Detect which cell encompasses the target text, then output its (X, Y) center coordinate. 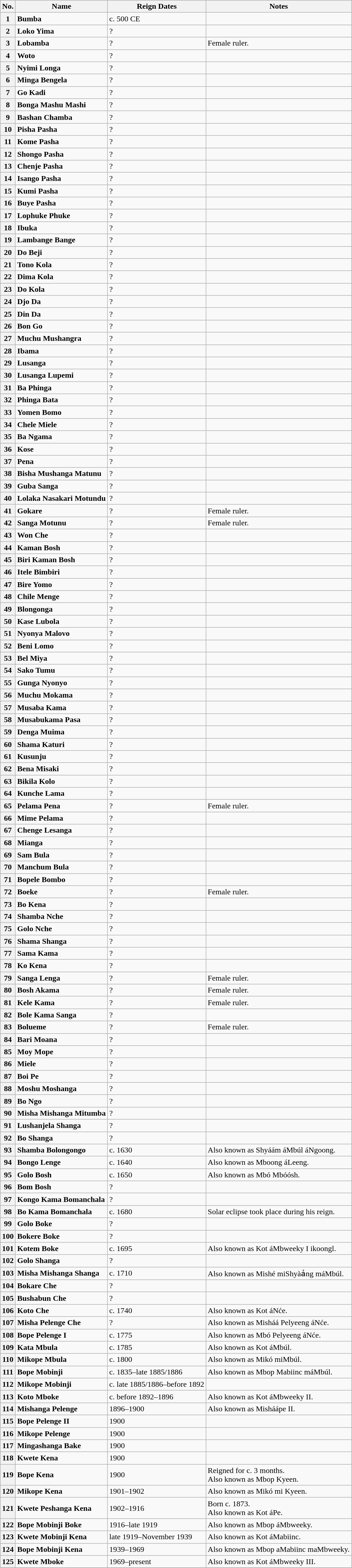
c. 1740 (157, 1310)
113 (8, 1396)
Bumba (61, 19)
77 (8, 953)
51 (8, 634)
Bope Kena (61, 1475)
No. (8, 6)
Bo Kama Bomanchala (61, 1212)
Lambange Bange (61, 240)
Gokare (61, 510)
Mikope Mobinji (61, 1384)
Solar eclipse took place during his reign. (279, 1212)
69 (8, 855)
Also known as Shyáám áMbúl áNgoong. (279, 1150)
76 (8, 941)
66 (8, 818)
Kele Kama (61, 1003)
58 (8, 720)
Dima Kola (61, 277)
5 (8, 68)
Also known as Mbó Mbóósh. (279, 1175)
94 (8, 1163)
57 (8, 707)
19 (8, 240)
1969–present (157, 1562)
Bon Go (61, 326)
9 (8, 117)
Bashan Chamba (61, 117)
92 (8, 1138)
Do Beji (61, 252)
Sanga Lenga (61, 978)
125 (8, 1562)
Denga Muima (61, 732)
Bire Yomo (61, 584)
Musaba Kama (61, 707)
37 (8, 461)
99 (8, 1224)
62 (8, 769)
55 (8, 683)
Ibuka (61, 228)
63 (8, 781)
Manchum Bula (61, 867)
Mikope Pelenge (61, 1434)
Bari Moana (61, 1039)
Golo Nche (61, 929)
97 (8, 1199)
Bonga Mashu Mashi (61, 105)
1 (8, 19)
1896–1900 (157, 1409)
Boi Pe (61, 1076)
Lolaka Nasakari Motundu (61, 498)
Mingashanga Bake (61, 1446)
Do Kola (61, 289)
Also known as Mikó miMbúl. (279, 1360)
Ko Kena (61, 966)
Sama Kama (61, 953)
Minga Bengela (61, 80)
10 (8, 129)
Mishanga Pelenge (61, 1409)
91 (8, 1125)
74 (8, 916)
Bel Miya (61, 658)
Kunche Lama (61, 794)
c. 1800 (157, 1360)
11 (8, 142)
1916–late 1919 (157, 1525)
102 (8, 1261)
84 (8, 1039)
120 (8, 1491)
Phinga Bata (61, 400)
93 (8, 1150)
c. 1640 (157, 1163)
Kotem Boke (61, 1248)
Sako Tumu (61, 670)
28 (8, 351)
Bo Shanga (61, 1138)
Kwete Peshanga Kena (61, 1508)
24 (8, 301)
c. 1650 (157, 1175)
17 (8, 216)
83 (8, 1027)
85 (8, 1052)
Buye Pasha (61, 203)
Sam Bula (61, 855)
Moy Mope (61, 1052)
Gunga Nyonyo (61, 683)
79 (8, 978)
38 (8, 474)
118 (8, 1458)
Din Da (61, 314)
Reign Dates (157, 6)
7 (8, 92)
Boeke (61, 892)
c. 1785 (157, 1347)
110 (8, 1360)
70 (8, 867)
Pena (61, 461)
Also known as Mbop aMabiinc maMbweeky. (279, 1549)
29 (8, 363)
Mime Pelama (61, 818)
Chile Menge (61, 597)
25 (8, 314)
Shamba Nche (61, 916)
44 (8, 548)
52 (8, 646)
Notes (279, 6)
61 (8, 757)
Golo Boke (61, 1224)
73 (8, 904)
34 (8, 425)
c. 1710 (157, 1273)
c. 500 CE (157, 19)
20 (8, 252)
Nyimi Longa (61, 68)
1902–1916 (157, 1508)
Also known as Mbó Pelyeeng áNće. (279, 1335)
Yomen Bomo (61, 412)
Lushanjela Shanga (61, 1125)
115 (8, 1421)
c. late 1885/1886–before 1892 (157, 1384)
Bena Misaki (61, 769)
33 (8, 412)
Beni Lomo (61, 646)
Shamba Bolongongo (61, 1150)
Biri Kaman Bosh (61, 560)
Also known as Kot áMbúl. (279, 1347)
Mianga (61, 843)
72 (8, 892)
13 (8, 166)
Kome Pasha (61, 142)
Bongo Lenge (61, 1163)
90 (8, 1113)
Lusanga (61, 363)
31 (8, 388)
late 1919–November 1939 (157, 1537)
Bole Kama Sanga (61, 1015)
67 (8, 830)
Also known as Misháápe II. (279, 1409)
87 (8, 1076)
Also known as Misháá Pelyeeng áNće. (279, 1323)
122 (8, 1525)
40 (8, 498)
60 (8, 744)
Kata Mbula (61, 1347)
Bo Kena (61, 904)
Also known as Kot áMbweeky II. (279, 1396)
119 (8, 1475)
56 (8, 695)
Kwete Mboke (61, 1562)
Golo Bosh (61, 1175)
59 (8, 732)
Kumi Pasha (61, 191)
108 (8, 1335)
100 (8, 1236)
Lusanga Lupemi (61, 375)
Lobamba (61, 43)
45 (8, 560)
96 (8, 1187)
71 (8, 879)
Sanga Motunu (61, 523)
14 (8, 179)
Bope Pelenge I (61, 1335)
65 (8, 806)
104 (8, 1286)
Nyonya Malovo (61, 634)
107 (8, 1323)
Kase Lubola (61, 621)
Muchu Mushangra (61, 338)
Bosh Akama (61, 990)
2 (8, 31)
Also known as Kot áNće. (279, 1310)
Also known as Kot áMabiinc. (279, 1537)
Kongo Kama Bomanchala (61, 1199)
Misha Pelenge Che (61, 1323)
Mikope Kena (61, 1491)
1939–1969 (157, 1549)
Blongonga (61, 609)
47 (8, 584)
Bope Pelenge II (61, 1421)
41 (8, 510)
50 (8, 621)
86 (8, 1064)
Isango Pasha (61, 179)
Ba Phinga (61, 388)
27 (8, 338)
106 (8, 1310)
Misha Mishanga Shanga (61, 1273)
Kaman Bosh (61, 548)
89 (8, 1101)
42 (8, 523)
124 (8, 1549)
Woto (61, 56)
Bikila Kolo (61, 781)
Also known as Mbop áMbweeky. (279, 1525)
Chele Miele (61, 425)
Moshu Moshanga (61, 1089)
Musabukama Pasa (61, 720)
c. 1630 (157, 1150)
Ibama (61, 351)
39 (8, 486)
Bisha Mushanga Matunu (61, 474)
114 (8, 1409)
4 (8, 56)
101 (8, 1248)
121 (8, 1508)
Go Kadi (61, 92)
109 (8, 1347)
Reigned for c. 3 months.Also known as Mbop Kyeen. (279, 1475)
81 (8, 1003)
Also known as Mboong áLeeng. (279, 1163)
Bopele Bombo (61, 879)
Guba Sanga (61, 486)
26 (8, 326)
48 (8, 597)
68 (8, 843)
Kwete Kena (61, 1458)
Also known as Mishé miShyàảng máMbúl. (279, 1273)
Kusunju (61, 757)
Misha Mishanga Mitumba (61, 1113)
Bope Mobinji Boke (61, 1525)
Loko Yima (61, 31)
Also known as Mikó mi Kyeen. (279, 1491)
c. before 1892–1896 (157, 1396)
112 (8, 1384)
111 (8, 1372)
Also known as Mbop Mabiinc máMbúl. (279, 1372)
Golo Shanga (61, 1261)
105 (8, 1298)
12 (8, 154)
Name (61, 6)
c. 1680 (157, 1212)
103 (8, 1273)
Djo Da (61, 301)
117 (8, 1446)
23 (8, 289)
95 (8, 1175)
Pelama Pena (61, 806)
Pisha Pasha (61, 129)
Ba Ngama (61, 437)
88 (8, 1089)
Also known as Kot áMbweeky III. (279, 1562)
Won Che (61, 535)
8 (8, 105)
123 (8, 1537)
Tono Kola (61, 265)
78 (8, 966)
Koto Mboke (61, 1396)
Shama Katuri (61, 744)
c. 1775 (157, 1335)
Bokare Che (61, 1286)
Koto Che (61, 1310)
43 (8, 535)
116 (8, 1434)
Born c. 1873.Also known as Kot áPe. (279, 1508)
Itele Bimbiri (61, 572)
Kose (61, 449)
c. 1695 (157, 1248)
18 (8, 228)
46 (8, 572)
98 (8, 1212)
Bope Mobinji (61, 1372)
3 (8, 43)
75 (8, 929)
36 (8, 449)
80 (8, 990)
35 (8, 437)
Bom Bosh (61, 1187)
64 (8, 794)
54 (8, 670)
Miele (61, 1064)
6 (8, 80)
Kwete Mobinji Kena (61, 1537)
Also known as Kot áMbweeky I ikoongl. (279, 1248)
Shama Shanga (61, 941)
Bo Ngo (61, 1101)
Shongo Pasha (61, 154)
22 (8, 277)
32 (8, 400)
30 (8, 375)
16 (8, 203)
c. 1835–late 1885/1886 (157, 1372)
Mikope Mbula (61, 1360)
49 (8, 609)
Muchu Mokama (61, 695)
15 (8, 191)
53 (8, 658)
Bokere Boke (61, 1236)
Bope Mobinji Kena (61, 1549)
1901–1902 (157, 1491)
Bolueme (61, 1027)
82 (8, 1015)
Bushabun Che (61, 1298)
Chenge Lesanga (61, 830)
Lophuke Phuke (61, 216)
Chenje Pasha (61, 166)
21 (8, 265)
